For the text-containing cell, return its midpoint in (x, y) coordinate format. 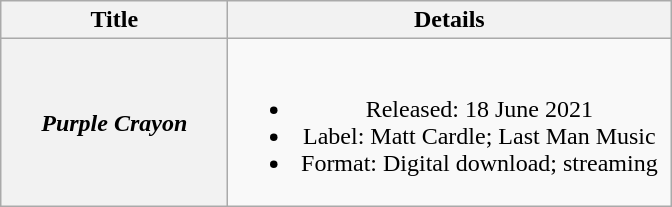
Purple Crayon (114, 122)
Details (450, 20)
Released: 18 June 2021Label: Matt Cardle; Last Man MusicFormat: Digital download; streaming (450, 122)
Title (114, 20)
